Extract the [X, Y] coordinate from the center of the cell holding the provided text.  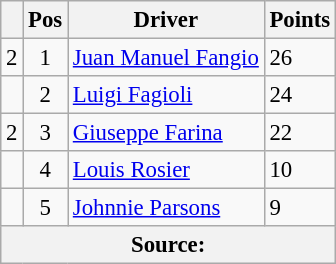
Luigi Fagioli [166, 95]
10 [300, 170]
1 [46, 58]
Juan Manuel Fangio [166, 58]
Driver [166, 20]
3 [46, 133]
Louis Rosier [166, 170]
Source: [168, 245]
Johnnie Parsons [166, 208]
22 [300, 133]
Giuseppe Farina [166, 133]
9 [300, 208]
4 [46, 170]
Pos [46, 20]
Points [300, 20]
5 [46, 208]
24 [300, 95]
26 [300, 58]
